Determine the (X, Y) coordinate at the center of the cell enclosing the given text.  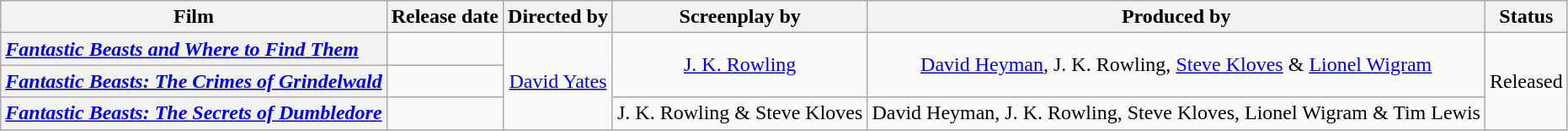
Produced by (1176, 17)
Released (1526, 81)
Release date (445, 17)
Fantastic Beasts: The Crimes of Grindelwald (194, 81)
David Heyman, J. K. Rowling, Steve Kloves, Lionel Wigram & Tim Lewis (1176, 113)
Status (1526, 17)
Film (194, 17)
J. K. Rowling & Steve Kloves (739, 113)
J. K. Rowling (739, 65)
Fantastic Beasts and Where to Find Them (194, 49)
David Yates (558, 81)
Screenplay by (739, 17)
David Heyman, J. K. Rowling, Steve Kloves & Lionel Wigram (1176, 65)
Fantastic Beasts: The Secrets of Dumbledore (194, 113)
Directed by (558, 17)
